For the text-containing cell, return its midpoint in [X, Y] coordinate format. 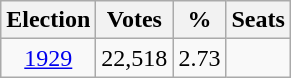
2.73 [200, 58]
Seats [258, 20]
% [200, 20]
Votes [134, 20]
Election [48, 20]
1929 [48, 58]
22,518 [134, 58]
